Return the [X, Y] coordinate for the center point of the cell that contains the specified text.  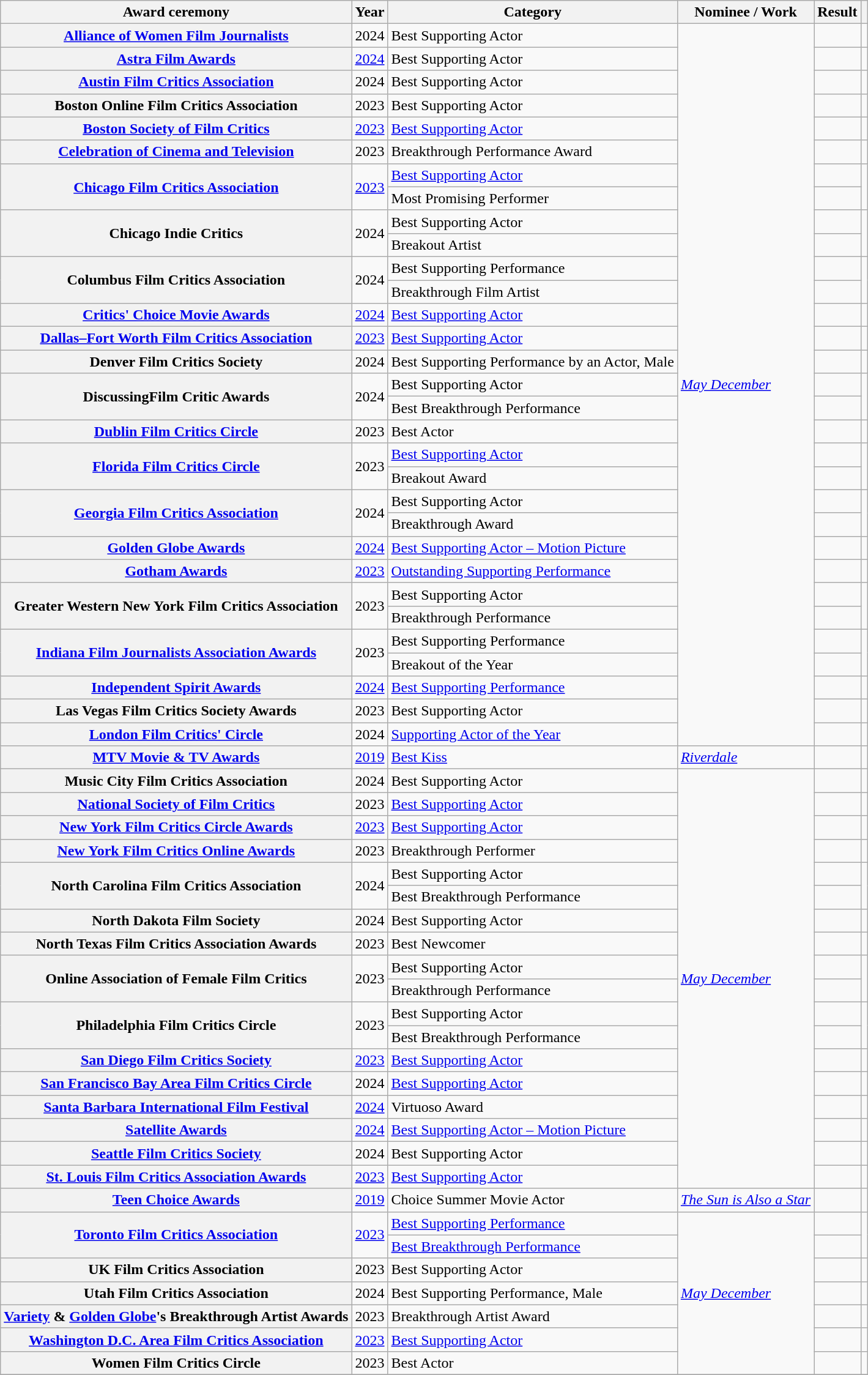
DiscussingFilm Critic Awards [176, 397]
New York Film Critics Circle Awards [176, 827]
Santa Barbara International Film Festival [176, 1107]
Seattle Film Critics Society [176, 1153]
Riverdale [745, 758]
Award ceremony [176, 12]
Result [837, 12]
Breakout Artist [532, 245]
North Texas Film Critics Association Awards [176, 944]
Breakout Award [532, 478]
Astra Film Awards [176, 59]
Critics' Choice Movie Awards [176, 315]
Breakthrough Film Artist [532, 292]
Georgia Film Critics Association [176, 513]
Choice Summer Movie Actor [532, 1200]
Columbus Film Critics Association [176, 280]
London Film Critics' Circle [176, 734]
Boston Society of Film Critics [176, 129]
New York Film Critics Online Awards [176, 851]
MTV Movie & TV Awards [176, 758]
Teen Choice Awards [176, 1200]
Alliance of Women Film Journalists [176, 35]
Variety & Golden Globe's Breakthrough Artist Awards [176, 1316]
Denver Film Critics Society [176, 362]
Most Promising Performer [532, 198]
Boston Online Film Critics Association [176, 105]
Best Kiss [532, 758]
UK Film Critics Association [176, 1270]
Indiana Film Journalists Association Awards [176, 652]
Gotham Awards [176, 571]
Chicago Film Critics Association [176, 187]
Washington D.C. Area Film Critics Association [176, 1340]
Supporting Actor of the Year [532, 734]
Dublin Film Critics Circle [176, 431]
San Francisco Bay Area Film Critics Circle [176, 1084]
North Dakota Film Society [176, 920]
Best Newcomer [532, 944]
Breakthrough Performance Award [532, 152]
The Sun is Also a Star [745, 1200]
Virtuoso Award [532, 1107]
Breakthrough Artist Award [532, 1316]
Independent Spirit Awards [176, 688]
Category [532, 12]
San Diego Film Critics Society [176, 1060]
Florida Film Critics Circle [176, 466]
Celebration of Cinema and Television [176, 152]
Women Film Critics Circle [176, 1363]
Austin Film Critics Association [176, 82]
Golden Globe Awards [176, 548]
St. Louis Film Critics Association Awards [176, 1177]
Chicago Indie Critics [176, 233]
North Carolina Film Critics Association [176, 885]
Best Supporting Performance by an Actor, Male [532, 362]
Breakthrough Performer [532, 851]
Toronto Film Critics Association [176, 1235]
Satellite Awards [176, 1130]
Music City Film Critics Association [176, 781]
Breakout of the Year [532, 664]
Dallas–Fort Worth Film Critics Association [176, 338]
Breakthrough Award [532, 524]
Online Association of Female Film Critics [176, 978]
Philadelphia Film Critics Circle [176, 1025]
Las Vegas Film Critics Society Awards [176, 711]
Year [369, 12]
Nominee / Work [745, 12]
National Society of Film Critics [176, 804]
Utah Film Critics Association [176, 1293]
Outstanding Supporting Performance [532, 571]
Best Supporting Performance, Male [532, 1293]
Greater Western New York Film Critics Association [176, 606]
